Search for the cell housing the specified text and yield its (x, y) center coordinate. 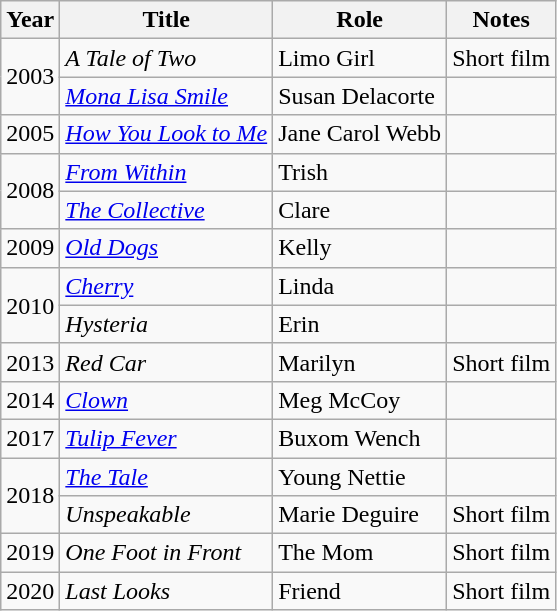
Year (30, 20)
The Collective (166, 210)
Role (360, 20)
One Foot in Front (166, 553)
2009 (30, 248)
Meg McCoy (360, 400)
2020 (30, 591)
Clown (166, 400)
Clare (360, 210)
2017 (30, 438)
2003 (30, 77)
Kelly (360, 248)
2013 (30, 362)
Friend (360, 591)
Hysteria (166, 324)
Red Car (166, 362)
2005 (30, 134)
Title (166, 20)
Notes (502, 20)
Marie Deguire (360, 515)
2008 (30, 191)
2014 (30, 400)
Linda (360, 286)
Susan Delacorte (360, 96)
2019 (30, 553)
Last Looks (166, 591)
Jane Carol Webb (360, 134)
From Within (166, 172)
2010 (30, 305)
Trish (360, 172)
Marilyn (360, 362)
Mona Lisa Smile (166, 96)
Limo Girl (360, 58)
Erin (360, 324)
Cherry (166, 286)
Tulip Fever (166, 438)
The Tale (166, 477)
Unspeakable (166, 515)
Buxom Wench (360, 438)
2018 (30, 496)
How You Look to Me (166, 134)
Young Nettie (360, 477)
Old Dogs (166, 248)
A Tale of Two (166, 58)
The Mom (360, 553)
